Scan for the cell matching the given text and deliver its (x, y) coordinate at center. 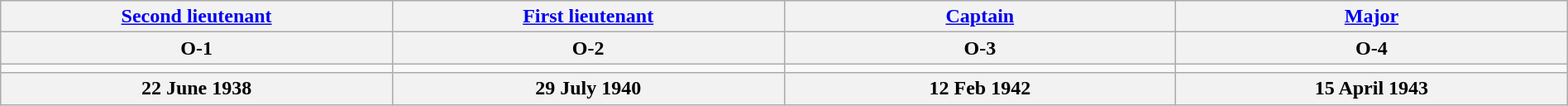
Captain (980, 17)
O-3 (980, 48)
Second lieutenant (197, 17)
O-2 (588, 48)
O-1 (197, 48)
Major (1372, 17)
22 June 1938 (197, 89)
First lieutenant (588, 17)
29 July 1940 (588, 89)
15 April 1943 (1372, 89)
12 Feb 1942 (980, 89)
O-4 (1372, 48)
